Extract the (x, y) coordinate from the center of the cell holding the provided text.  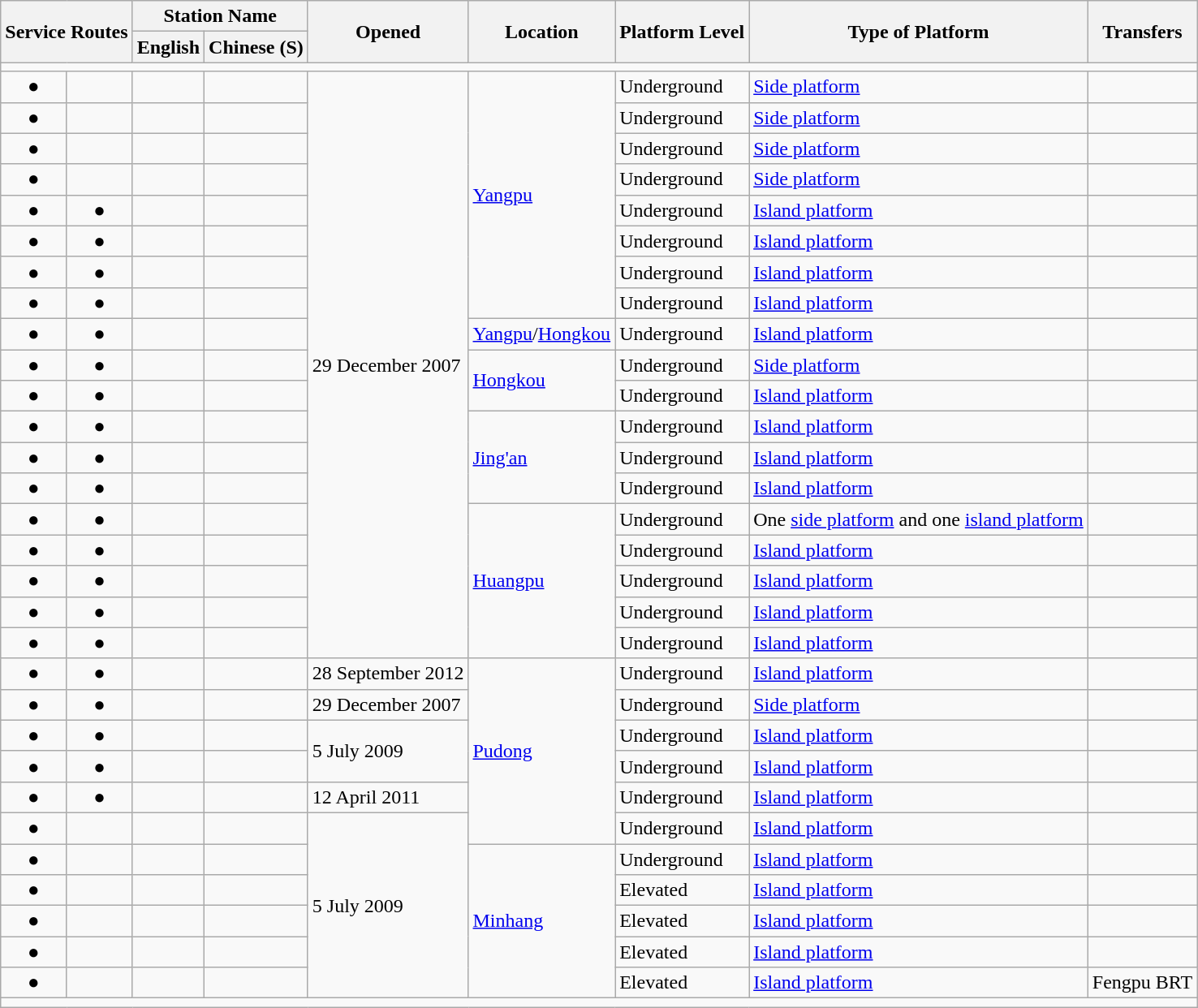
Service Routes (67, 32)
Yangpu (542, 195)
Platform Level (682, 32)
Station Name (220, 16)
Type of Platform (919, 32)
Chinese (S) (256, 47)
28 September 2012 (388, 674)
Opened (388, 32)
Fengpu BRT (1142, 983)
Location (542, 32)
Minhang (542, 921)
One side platform and one island platform (919, 519)
12 April 2011 (388, 797)
Hongkou (542, 380)
Transfers (1142, 32)
Yangpu/Hongkou (542, 334)
Jing'an (542, 458)
English (168, 47)
Pudong (542, 751)
Huangpu (542, 581)
